Return the [X, Y] coordinate for the center point of the cell that contains the specified text.  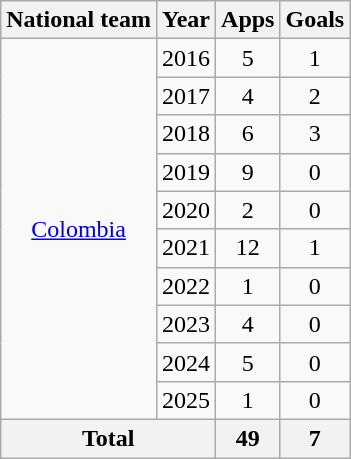
2024 [186, 362]
2019 [186, 172]
Year [186, 20]
9 [248, 172]
2018 [186, 134]
National team [79, 20]
2016 [186, 58]
Colombia [79, 230]
3 [315, 134]
Goals [315, 20]
49 [248, 438]
2023 [186, 324]
12 [248, 248]
2020 [186, 210]
Total [108, 438]
2025 [186, 400]
7 [315, 438]
Apps [248, 20]
2017 [186, 96]
2021 [186, 248]
6 [248, 134]
2022 [186, 286]
